From the cell containing the given text, extract its center point as (x, y) coordinate. 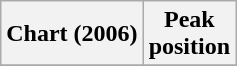
Peakposition (189, 34)
Chart (2006) (72, 34)
